Find where the given text appears and provide that cell's center as (X, Y) coordinate. 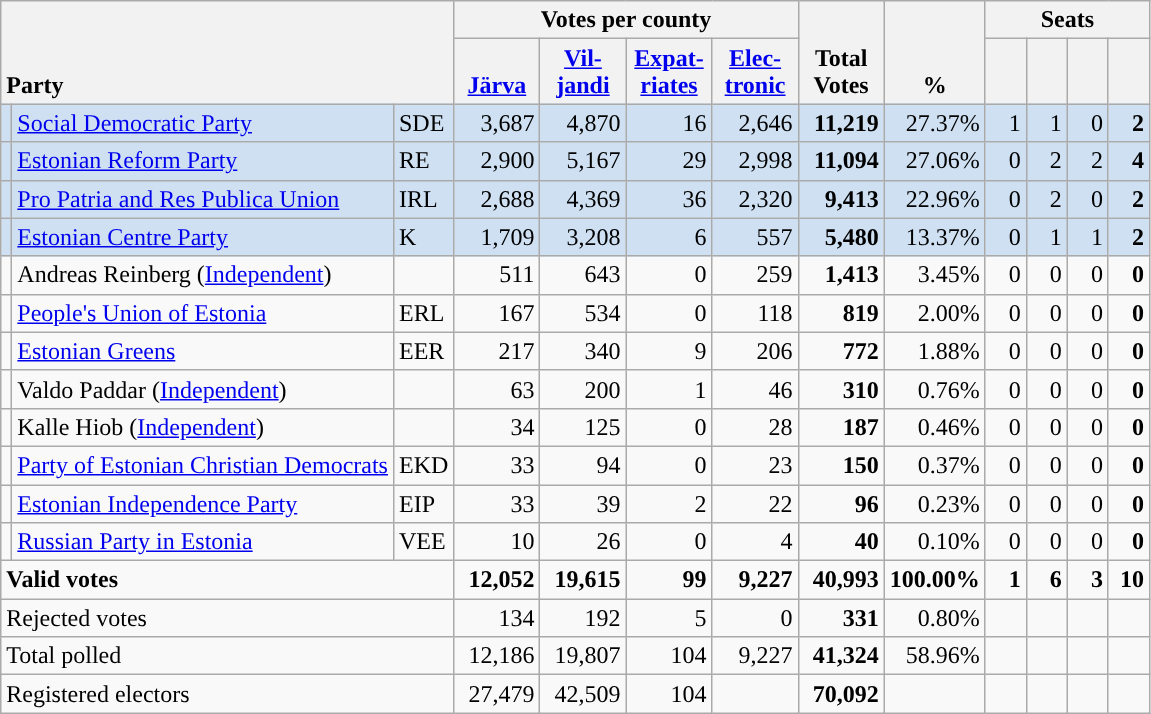
SDE (423, 123)
96 (841, 503)
Russian Party in Estonia (203, 542)
63 (497, 389)
125 (583, 427)
Elec- tronic (755, 72)
Seats (1067, 20)
3,208 (583, 237)
772 (841, 351)
19,807 (583, 656)
41,324 (841, 656)
1.88% (934, 351)
150 (841, 465)
2,646 (755, 123)
167 (497, 313)
206 (755, 351)
Estonian Greens (203, 351)
819 (841, 313)
0.76% (934, 389)
22 (755, 503)
% (934, 52)
Total Votes (841, 52)
9 (669, 351)
Registered electors (228, 694)
187 (841, 427)
2,320 (755, 199)
0.10% (934, 542)
0.37% (934, 465)
3,687 (497, 123)
EER (423, 351)
4,870 (583, 123)
IRL (423, 199)
Estonian Reform Party (203, 161)
13.37% (934, 237)
134 (497, 618)
26 (583, 542)
EIP (423, 503)
557 (755, 237)
40,993 (841, 580)
0.46% (934, 427)
Kalle Hiob (Independent) (203, 427)
5,480 (841, 237)
4,369 (583, 199)
2,900 (497, 161)
K (423, 237)
Estonian Centre Party (203, 237)
Valid votes (228, 580)
42,509 (583, 694)
40 (841, 542)
70,092 (841, 694)
27.37% (934, 123)
ERL (423, 313)
310 (841, 389)
RE (423, 161)
1,413 (841, 275)
1,709 (497, 237)
94 (583, 465)
23 (755, 465)
Andreas Reinberg (Independent) (203, 275)
Party of Estonian Christian Democrats (203, 465)
2.00% (934, 313)
99 (669, 580)
Party (228, 52)
Estonian Independence Party (203, 503)
Vil- jandi (583, 72)
100.00% (934, 580)
Valdo Paddar (Independent) (203, 389)
29 (669, 161)
36 (669, 199)
200 (583, 389)
39 (583, 503)
EKD (423, 465)
0.80% (934, 618)
3 (1088, 580)
19,615 (583, 580)
643 (583, 275)
Social Democratic Party (203, 123)
331 (841, 618)
VEE (423, 542)
340 (583, 351)
3.45% (934, 275)
Expat- riates (669, 72)
511 (497, 275)
11,219 (841, 123)
5,167 (583, 161)
16 (669, 123)
58.96% (934, 656)
11,094 (841, 161)
534 (583, 313)
34 (497, 427)
259 (755, 275)
28 (755, 427)
22.96% (934, 199)
12,186 (497, 656)
12,052 (497, 580)
27,479 (497, 694)
2,688 (497, 199)
Rejected votes (228, 618)
0.23% (934, 503)
Total polled (228, 656)
Votes per county (626, 20)
Järva (497, 72)
People's Union of Estonia (203, 313)
9,413 (841, 199)
192 (583, 618)
217 (497, 351)
118 (755, 313)
27.06% (934, 161)
Pro Patria and Res Publica Union (203, 199)
5 (669, 618)
46 (755, 389)
2,998 (755, 161)
